Return (x, y) of the center of cell containing provided text 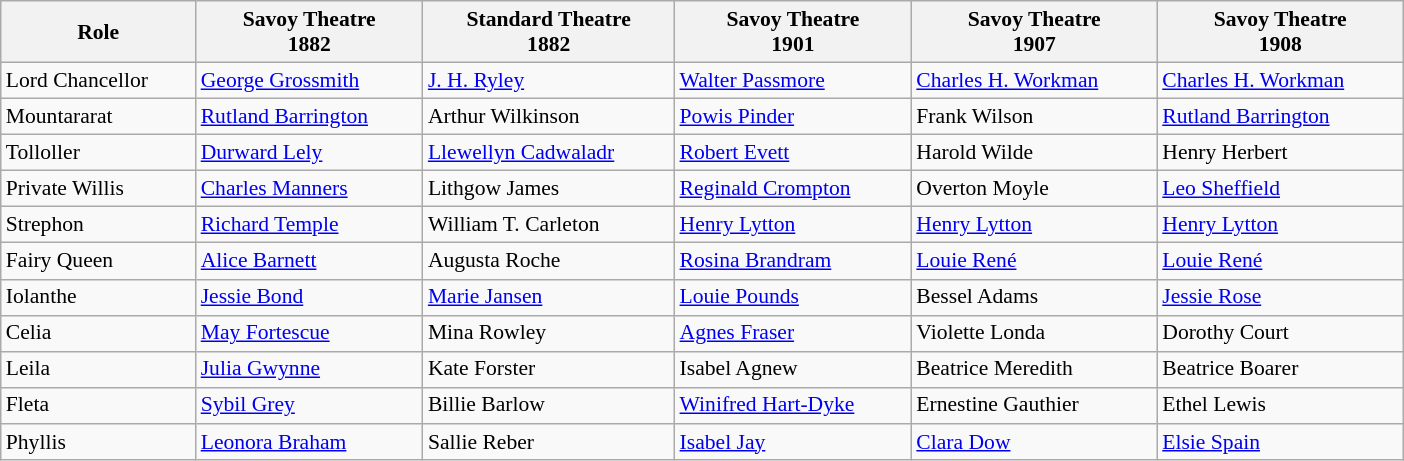
Clara Dow (1034, 442)
Elsie Spain (1280, 442)
Beatrice Meredith (1034, 369)
Arthur Wilkinson (549, 117)
Frank Wilson (1034, 117)
May Fortescue (310, 333)
Violette Londa (1034, 333)
Winifred Hart-Dyke (794, 406)
Kate Forster (549, 369)
Overton Moyle (1034, 189)
Durward Lely (310, 153)
Tolloller (98, 153)
Ernestine Gauthier (1034, 406)
Leonora Braham (310, 442)
Fleta (98, 406)
Rosina Brandram (794, 261)
Leo Sheffield (1280, 189)
Richard Temple (310, 225)
Julia Gwynne (310, 369)
Jessie Bond (310, 297)
Harold Wilde (1034, 153)
George Grossmith (310, 81)
Beatrice Boarer (1280, 369)
Savoy Theatre1908 (1280, 32)
Standard Theatre1882 (549, 32)
Lord Chancellor (98, 81)
Celia (98, 333)
Role (98, 32)
Iolanthe (98, 297)
Phyllis (98, 442)
Robert Evett (794, 153)
Henry Herbert (1280, 153)
Llewellyn Cadwaladr (549, 153)
Mountararat (98, 117)
Alice Barnett (310, 261)
Sybil Grey (310, 406)
Reginald Crompton (794, 189)
Isabel Jay (794, 442)
Marie Jansen (549, 297)
Private Willis (98, 189)
Louie Pounds (794, 297)
Savoy Theatre1901 (794, 32)
Strephon (98, 225)
Agnes Fraser (794, 333)
Ethel Lewis (1280, 406)
Charles Manners (310, 189)
Powis Pinder (794, 117)
Savoy Theatre1882 (310, 32)
Dorothy Court (1280, 333)
Isabel Agnew (794, 369)
Augusta Roche (549, 261)
Savoy Theatre1907 (1034, 32)
J. H. Ryley (549, 81)
William T. Carleton (549, 225)
Jessie Rose (1280, 297)
Bessel Adams (1034, 297)
Sallie Reber (549, 442)
Mina Rowley (549, 333)
Leila (98, 369)
Lithgow James (549, 189)
Billie Barlow (549, 406)
Fairy Queen (98, 261)
Walter Passmore (794, 81)
